Pinpoint the cell where the given text exists, returning its (x, y) midpoint coordinate. 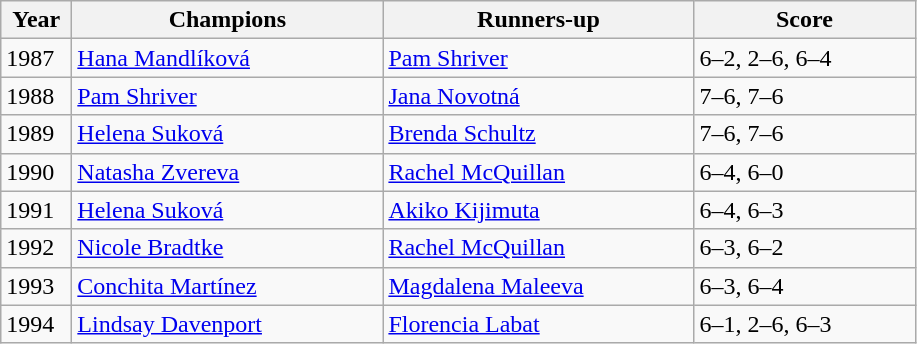
Hana Mandlíková (228, 58)
Akiko Kijimuta (538, 210)
6–1, 2–6, 6–3 (804, 324)
Lindsay Davenport (228, 324)
1988 (36, 96)
Runners-up (538, 20)
Natasha Zvereva (228, 172)
1993 (36, 286)
Score (804, 20)
1992 (36, 248)
6–3, 6–4 (804, 286)
Brenda Schultz (538, 134)
Jana Novotná (538, 96)
1987 (36, 58)
Nicole Bradtke (228, 248)
6–4, 6–0 (804, 172)
1991 (36, 210)
1989 (36, 134)
Year (36, 20)
Champions (228, 20)
6–2, 2–6, 6–4 (804, 58)
1990 (36, 172)
Florencia Labat (538, 324)
6–4, 6–3 (804, 210)
1994 (36, 324)
Magdalena Maleeva (538, 286)
Conchita Martínez (228, 286)
6–3, 6–2 (804, 248)
